From the cell containing the given text, extract its center point as (X, Y) coordinate. 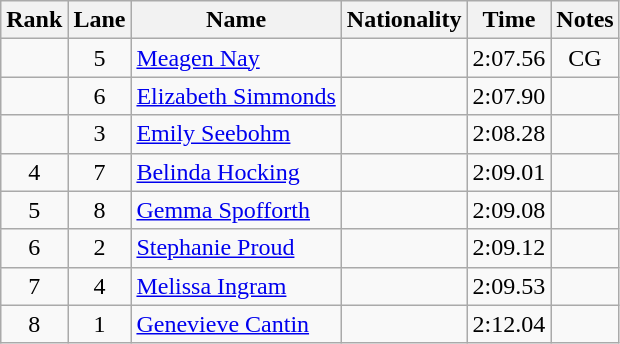
2:08.28 (509, 134)
Rank (34, 20)
2:09.08 (509, 210)
2:07.56 (509, 58)
Gemma Spofforth (236, 210)
2:07.90 (509, 96)
Time (509, 20)
CG (585, 58)
2:09.01 (509, 172)
Name (236, 20)
Genevieve Cantin (236, 324)
2:09.12 (509, 248)
1 (100, 324)
Meagen Nay (236, 58)
2:09.53 (509, 286)
2:12.04 (509, 324)
3 (100, 134)
Emily Seebohm (236, 134)
Nationality (404, 20)
2 (100, 248)
Elizabeth Simmonds (236, 96)
Lane (100, 20)
Stephanie Proud (236, 248)
Belinda Hocking (236, 172)
Notes (585, 20)
Melissa Ingram (236, 286)
